Detect which cell encompasses the target text, then output its (x, y) center coordinate. 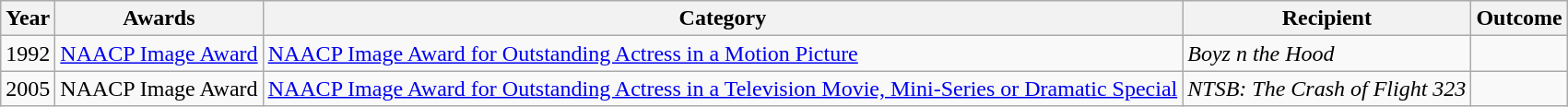
2005 (28, 89)
Outcome (1519, 18)
1992 (28, 53)
NAACP Image Award for Outstanding Actress in a Motion Picture (723, 53)
Recipient (1327, 18)
Awards (159, 18)
Year (28, 18)
NAACP Image Award for Outstanding Actress in a Television Movie, Mini-Series or Dramatic Special (723, 89)
NTSB: The Crash of Flight 323 (1327, 89)
Category (723, 18)
Boyz n the Hood (1327, 53)
